Scan for the cell matching the given text and deliver its [x, y] coordinate at center. 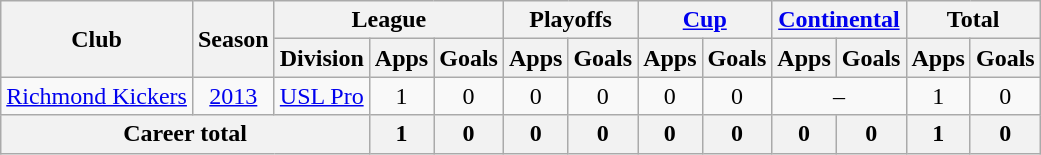
Cup [705, 20]
2013 [233, 96]
Playoffs [570, 20]
League [388, 20]
Division [322, 58]
Richmond Kickers [97, 96]
Total [973, 20]
USL Pro [322, 96]
Continental [839, 20]
Season [233, 39]
– [839, 96]
Club [97, 39]
Career total [186, 134]
